Provide the (X, Y) coordinate of the cell's center where the given text is located.  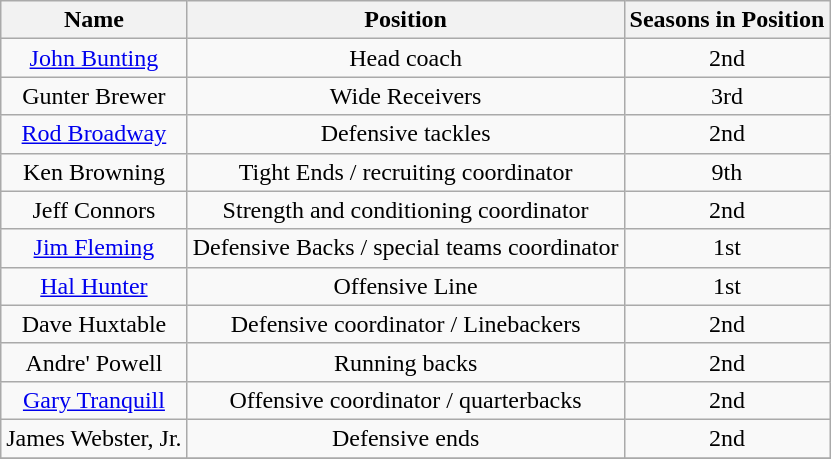
Offensive Line (406, 286)
Defensive coordinator / Linebackers (406, 324)
Rod Broadway (94, 134)
Hal Hunter (94, 286)
Offensive coordinator / quarterbacks (406, 400)
Defensive ends (406, 438)
Jeff Connors (94, 210)
Gunter Brewer (94, 96)
Andre' Powell (94, 362)
Head coach (406, 58)
Strength and conditioning coordinator (406, 210)
Name (94, 20)
Gary Tranquill (94, 400)
Ken Browning (94, 172)
Defensive tackles (406, 134)
Seasons in Position (727, 20)
Tight Ends / recruiting coordinator (406, 172)
John Bunting (94, 58)
Position (406, 20)
Dave Huxtable (94, 324)
9th (727, 172)
Defensive Backs / special teams coordinator (406, 248)
Wide Receivers (406, 96)
3rd (727, 96)
Running backs (406, 362)
Jim Fleming (94, 248)
James Webster, Jr. (94, 438)
